Output the [X, Y] coordinate of the center of the cell containing the given text.  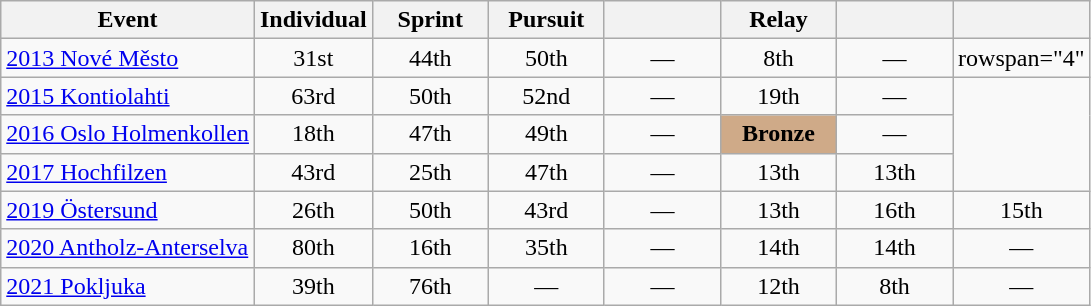
rowspan="4" [1022, 58]
Individual [313, 20]
2015 Kontiolahti [128, 96]
Bronze [778, 134]
44th [430, 58]
35th [546, 248]
26th [313, 210]
2013 Nové Město [128, 58]
25th [430, 172]
Event [128, 20]
12th [778, 286]
18th [313, 134]
52nd [546, 96]
Pursuit [546, 20]
63rd [313, 96]
2016 Oslo Holmenkollen [128, 134]
31st [313, 58]
49th [546, 134]
Relay [778, 20]
2021 Pokljuka [128, 286]
2017 Hochfilzen [128, 172]
80th [313, 248]
Sprint [430, 20]
2019 Östersund [128, 210]
15th [1022, 210]
76th [430, 286]
2020 Antholz-Anterselva [128, 248]
39th [313, 286]
19th [778, 96]
